Locate the cell with the specified text and output its (X, Y) center coordinate. 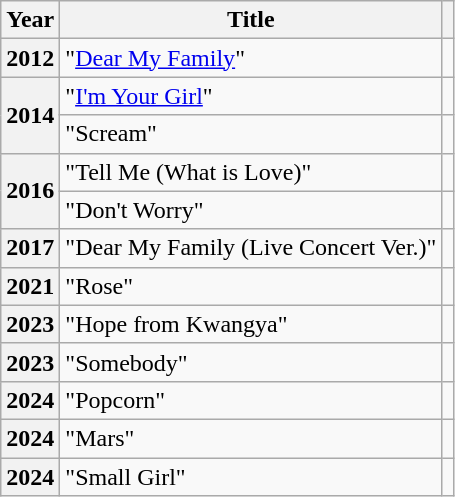
"Dear My Family" (251, 58)
"Tell Me (What is Love)" (251, 172)
"Mars" (251, 438)
2017 (30, 248)
Title (251, 20)
2012 (30, 58)
2016 (30, 191)
Year (30, 20)
"Scream" (251, 134)
2021 (30, 286)
"Hope from Kwangya" (251, 324)
"Somebody" (251, 362)
2014 (30, 115)
"Small Girl" (251, 477)
"Dear My Family (Live Concert Ver.)" (251, 248)
"I'm Your Girl" (251, 96)
"Popcorn" (251, 400)
"Rose" (251, 286)
"Don't Worry" (251, 210)
